Extract the [x, y] coordinate from the center of the cell holding the provided text.  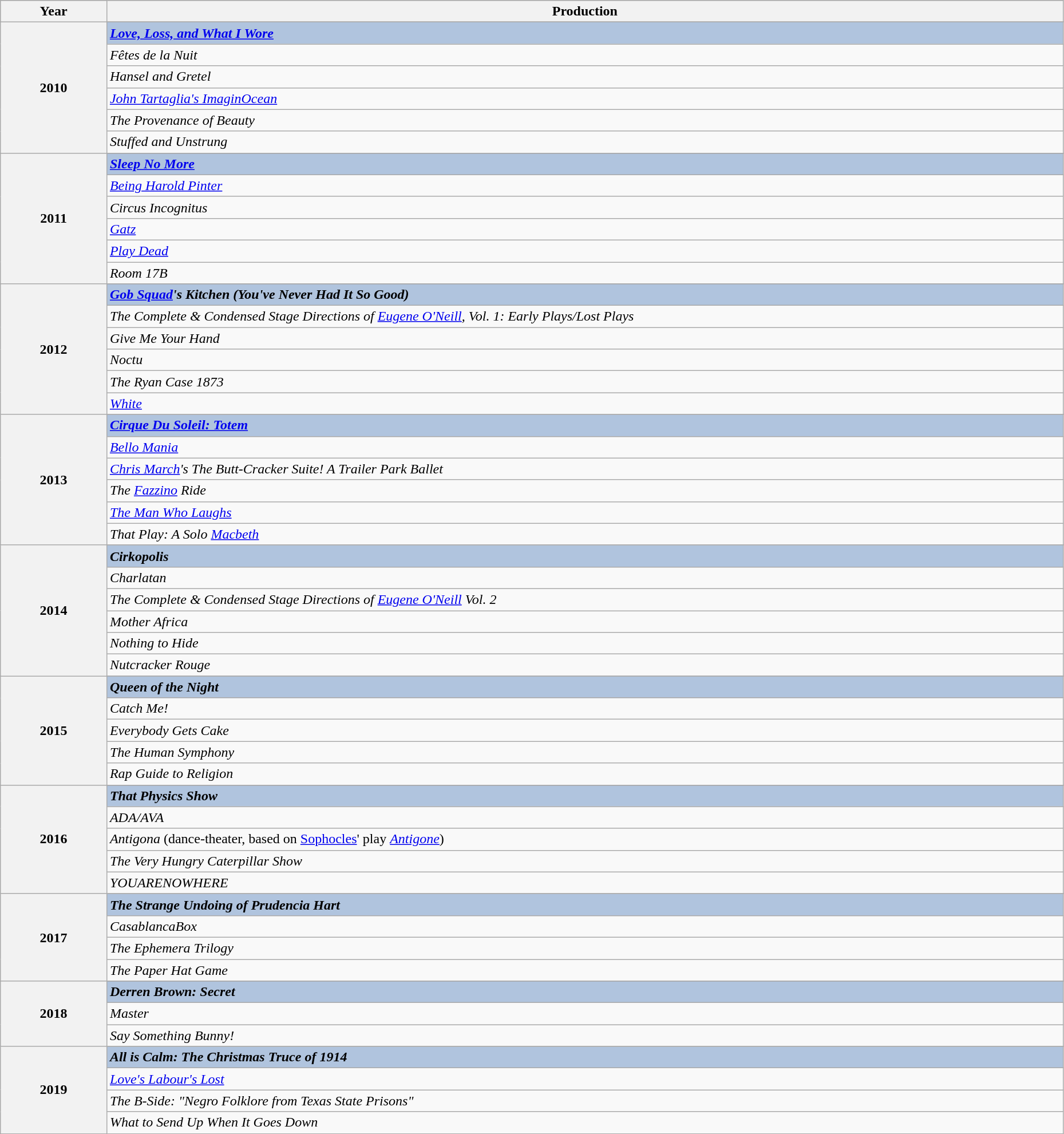
2018 [54, 1014]
Nutcracker Rouge [585, 665]
Stuffed and Unstrung [585, 142]
2019 [54, 1090]
Gob Squad's Kitchen (You've Never Had It So Good) [585, 295]
Cirkopolis [585, 556]
ADA/AVA [585, 817]
The Man Who Laughs [585, 512]
Say Something Bunny! [585, 1036]
Hansel and Gretel [585, 77]
Nothing to Hide [585, 643]
Circus Incognitus [585, 207]
2017 [54, 937]
That Play: A Solo Macbeth [585, 534]
Mother Africa [585, 621]
YOUARENOWHERE [585, 883]
The Human Symphony [585, 752]
Year [54, 11]
Cirque Du Soleil: Totem [585, 425]
Master [585, 1014]
Being Harold Pinter [585, 185]
Give Me Your Hand [585, 338]
Charlatan [585, 578]
John Tartaglia's ImaginOcean [585, 98]
Fêtes de la Nuit [585, 55]
Bello Mania [585, 447]
Rap Guide to Religion [585, 774]
2010 [54, 88]
Chris March's The Butt-Cracker Suite! A Trailer Park Ballet [585, 469]
Catch Me! [585, 709]
Production [585, 11]
The Fazzino Ride [585, 491]
2011 [54, 218]
The Ryan Case 1873 [585, 382]
CasablancaBox [585, 926]
2015 [54, 730]
The Complete & Condensed Stage Directions of Eugene O'Neill Vol. 2 [585, 599]
White [585, 404]
The Strange Undoing of Prudencia Hart [585, 904]
The Very Hungry Caterpillar Show [585, 861]
Sleep No More [585, 164]
Love, Loss, and What I Wore [585, 33]
2016 [54, 839]
What to Send Up When It Goes Down [585, 1123]
Gatz [585, 229]
Noctu [585, 360]
The Provenance of Beauty [585, 120]
2012 [54, 349]
2013 [54, 480]
Love's Labour's Lost [585, 1079]
Room 17B [585, 273]
Derren Brown: Secret [585, 992]
The Paper Hat Game [585, 970]
Queen of the Night [585, 687]
Antigona (dance-theater, based on Sophocles' play Antigone) [585, 839]
That Physics Show [585, 796]
The Ephemera Trilogy [585, 948]
2014 [54, 610]
Play Dead [585, 251]
All is Calm: The Christmas Truce of 1914 [585, 1057]
The B-Side: "Negro Folklore from Texas State Prisons" [585, 1101]
Everybody Gets Cake [585, 730]
The Complete & Condensed Stage Directions of Eugene O'Neill, Vol. 1: Early Plays/Lost Plays [585, 317]
